Extract the (x, y) coordinate from the center of the cell holding the provided text.  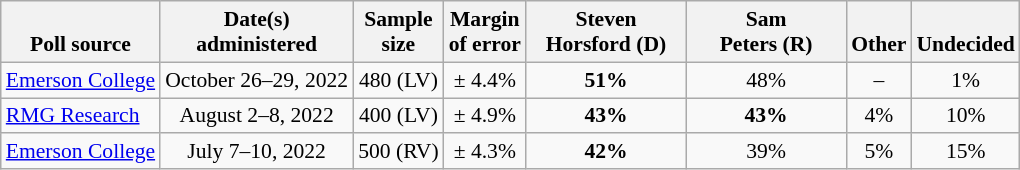
48% (766, 80)
Samplesize (398, 32)
RMG Research (80, 116)
Poll source (80, 32)
39% (766, 152)
August 2–8, 2022 (256, 116)
42% (606, 152)
± 4.4% (485, 80)
– (878, 80)
4% (878, 116)
10% (965, 116)
Undecided (965, 32)
StevenHorsford (D) (606, 32)
Other (878, 32)
July 7–10, 2022 (256, 152)
400 (LV) (398, 116)
15% (965, 152)
500 (RV) (398, 152)
5% (878, 152)
Date(s)administered (256, 32)
SamPeters (R) (766, 32)
October 26–29, 2022 (256, 80)
± 4.3% (485, 152)
± 4.9% (485, 116)
Marginof error (485, 32)
480 (LV) (398, 80)
1% (965, 80)
51% (606, 80)
